Locate the cell with the specified text and output its (x, y) center coordinate. 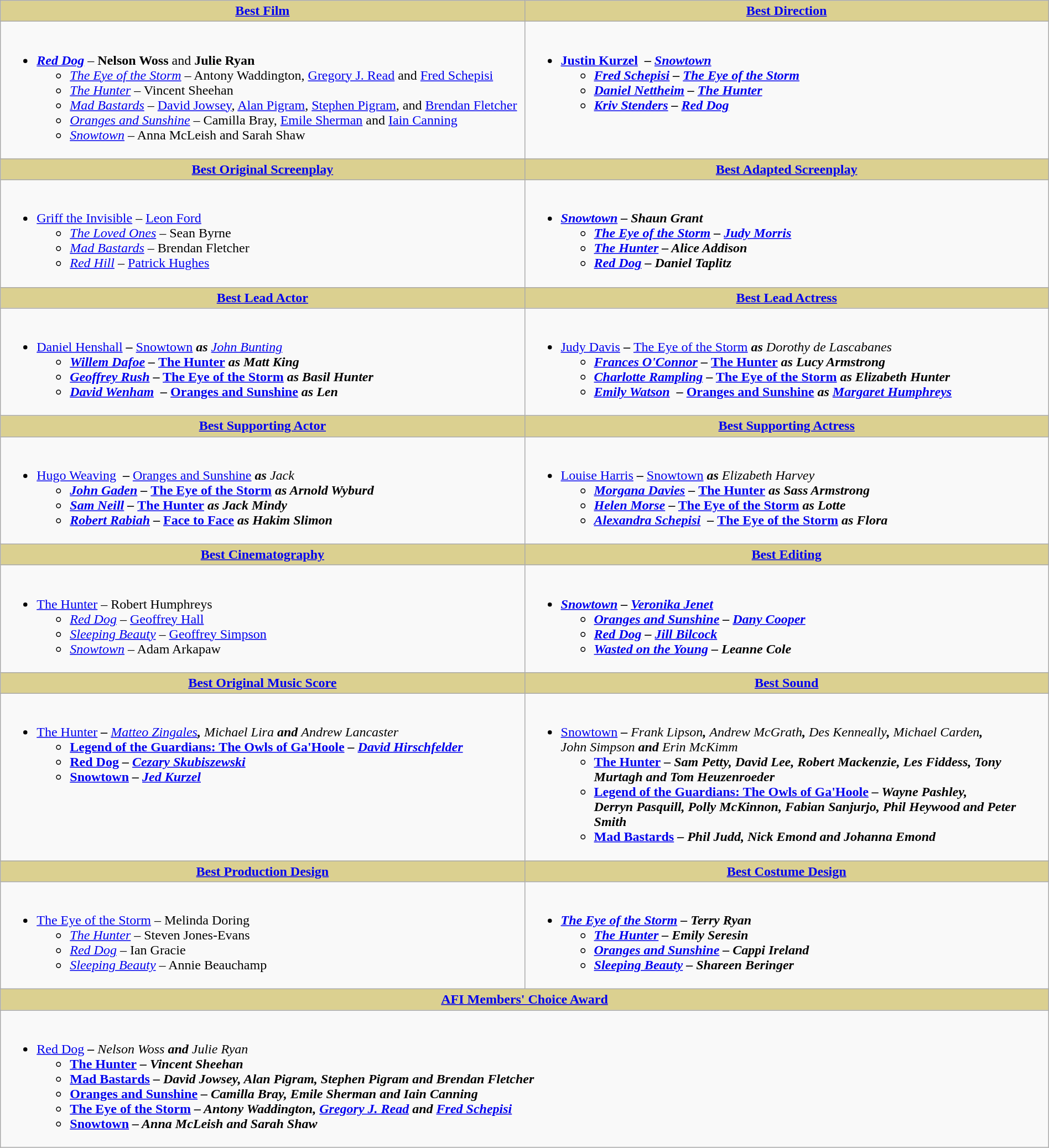
Best Direction (787, 11)
Best Lead Actor (262, 298)
Griff the Invisible – Leon FordThe Loved Ones – Sean ByrneMad Bastards – Brendan FletcherRed Hill – Patrick Hughes (262, 233)
Snowtown – Veronika JenetOranges and Sunshine – Dany CooperRed Dog – Jill BilcockWasted on the Young – Leanne Cole (787, 619)
The Hunter – Robert HumphreysRed Dog – Geoffrey HallSleeping Beauty – Geoffrey SimpsonSnowtown – Adam Arkapaw (262, 619)
Best Costume Design (787, 871)
Best Production Design (262, 871)
Best Original Music Score (262, 683)
Best Supporting Actress (787, 426)
Best Lead Actress (787, 298)
Best Adapted Screenplay (787, 169)
Snowtown – Shaun GrantThe Eye of the Storm – Judy MorrisThe Hunter – Alice AddisonRed Dog – Daniel Taplitz (787, 233)
Best Film (262, 11)
Justin Kurzel – SnowtownFred Schepisi – The Eye of the StormDaniel Nettheim – The HunterKriv Stenders – Red Dog (787, 90)
Best Cinematography (262, 554)
Best Sound (787, 683)
AFI Members' Choice Award (524, 1000)
The Eye of the Storm – Melinda DoringThe Hunter – Steven Jones-EvansRed Dog – Ian GracieSleeping Beauty – Annie Beauchamp (262, 936)
Best Original Screenplay (262, 169)
The Eye of the Storm – Terry RyanThe Hunter – Emily SeresinOranges and Sunshine – Cappi IrelandSleeping Beauty – Shareen Beringer (787, 936)
Best Supporting Actor (262, 426)
Best Editing (787, 554)
